Output the [x, y] coordinate of the center of the cell containing the given text.  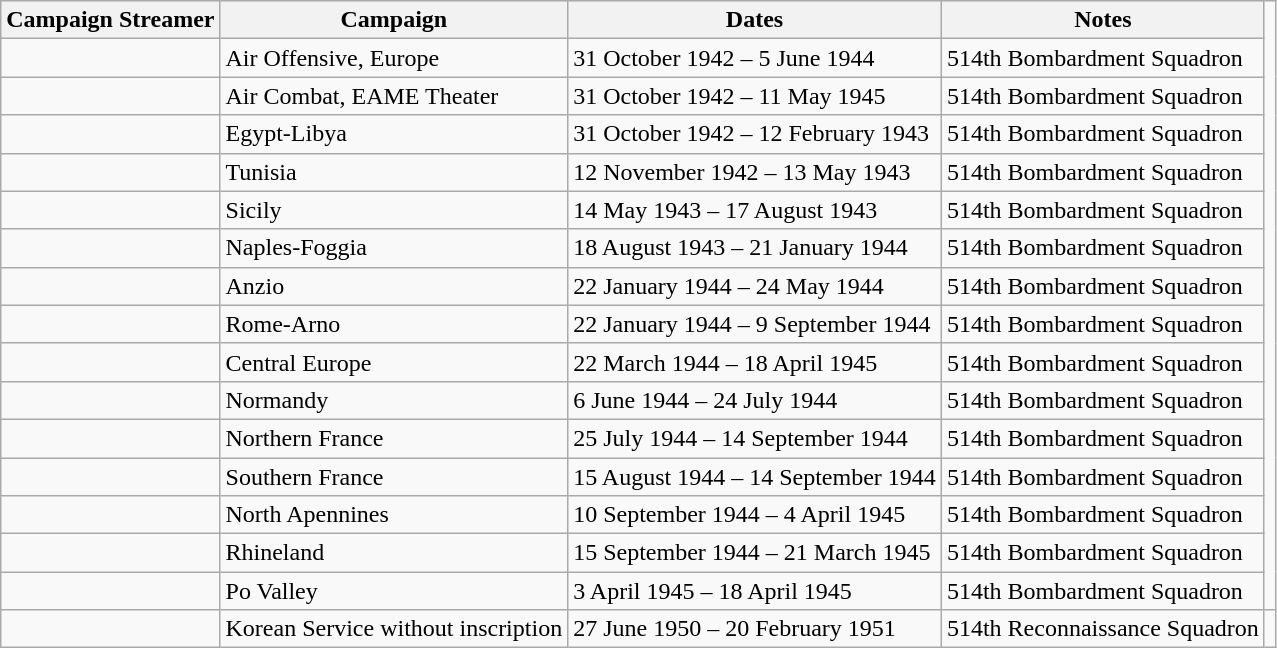
Sicily [394, 210]
18 August 1943 – 21 January 1944 [755, 248]
514th Reconnaissance Squadron [1102, 629]
Dates [755, 20]
15 September 1944 – 21 March 1945 [755, 553]
Korean Service without inscription [394, 629]
27 June 1950 – 20 February 1951 [755, 629]
Central Europe [394, 362]
Egypt-Libya [394, 134]
Air Offensive, Europe [394, 58]
Po Valley [394, 591]
Normandy [394, 400]
Air Combat, EAME Theater [394, 96]
North Apennines [394, 515]
Anzio [394, 286]
31 October 1942 – 12 February 1943 [755, 134]
Naples-Foggia [394, 248]
10 September 1944 – 4 April 1945 [755, 515]
Southern France [394, 477]
Notes [1102, 20]
15 August 1944 – 14 September 1944 [755, 477]
Northern France [394, 438]
Rhineland [394, 553]
22 January 1944 – 9 September 1944 [755, 324]
14 May 1943 – 17 August 1943 [755, 210]
12 November 1942 – 13 May 1943 [755, 172]
6 June 1944 – 24 July 1944 [755, 400]
Tunisia [394, 172]
3 April 1945 – 18 April 1945 [755, 591]
Campaign Streamer [110, 20]
Rome-Arno [394, 324]
22 January 1944 – 24 May 1944 [755, 286]
22 March 1944 – 18 April 1945 [755, 362]
25 July 1944 – 14 September 1944 [755, 438]
31 October 1942 – 11 May 1945 [755, 96]
31 October 1942 – 5 June 1944 [755, 58]
Campaign [394, 20]
